Find where the given text appears and provide that cell's center as [x, y] coordinate. 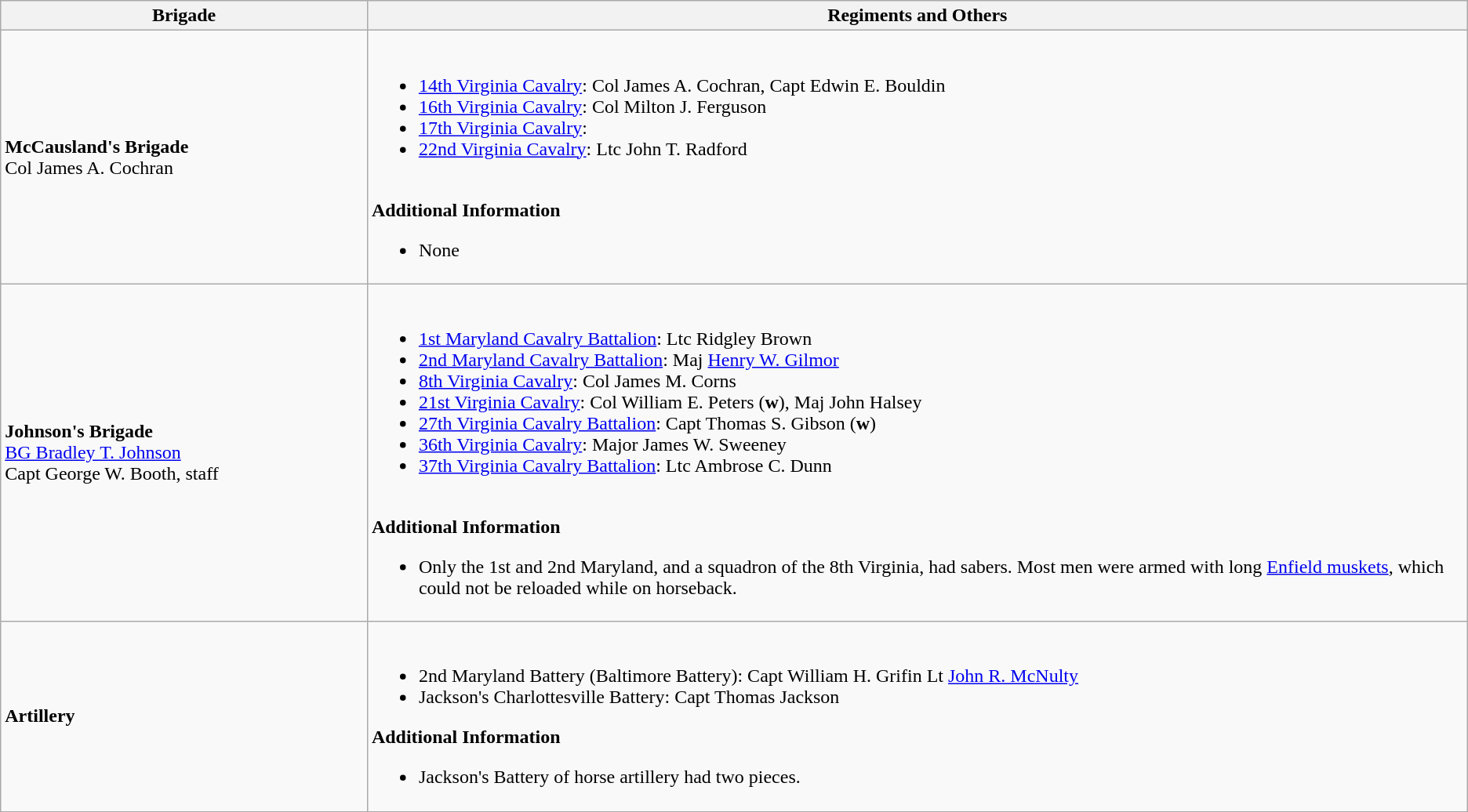
Regiments and Others [917, 16]
Artillery [184, 716]
McCausland's BrigadeCol James A. Cochran [184, 157]
Brigade [184, 16]
Johnson's BrigadeBG Bradley T. Johnson Capt George W. Booth, staff [184, 453]
